Extract the (x, y) coordinate from the center of the cell holding the provided text.  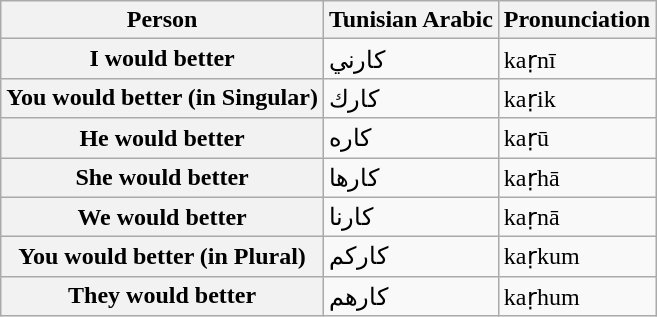
kaṛū (576, 138)
Pronunciation (576, 20)
You would better (in Plural) (162, 257)
kaṛkum (576, 257)
kaṛik (576, 98)
Person (162, 20)
Tunisian Arabic (410, 20)
كارك (410, 98)
You would better (in Singular) (162, 98)
kaṛnī (576, 59)
kaṛhum (576, 296)
كارها (410, 178)
He would better (162, 138)
kaṛhā (576, 178)
كاره (410, 138)
kaṛnā (576, 217)
We would better (162, 217)
I would better (162, 59)
She would better (162, 178)
كاركم (410, 257)
They would better (162, 296)
كارني (410, 59)
كارنا (410, 217)
كارهم (410, 296)
